Output the (x, y) coordinate of the center of the cell containing the given text.  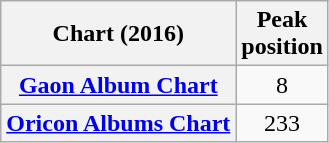
Oricon Albums Chart (118, 123)
Peakposition (282, 34)
Gaon Album Chart (118, 85)
Chart (2016) (118, 34)
233 (282, 123)
8 (282, 85)
